Pinpoint the cell where the given text exists, returning its (X, Y) midpoint coordinate. 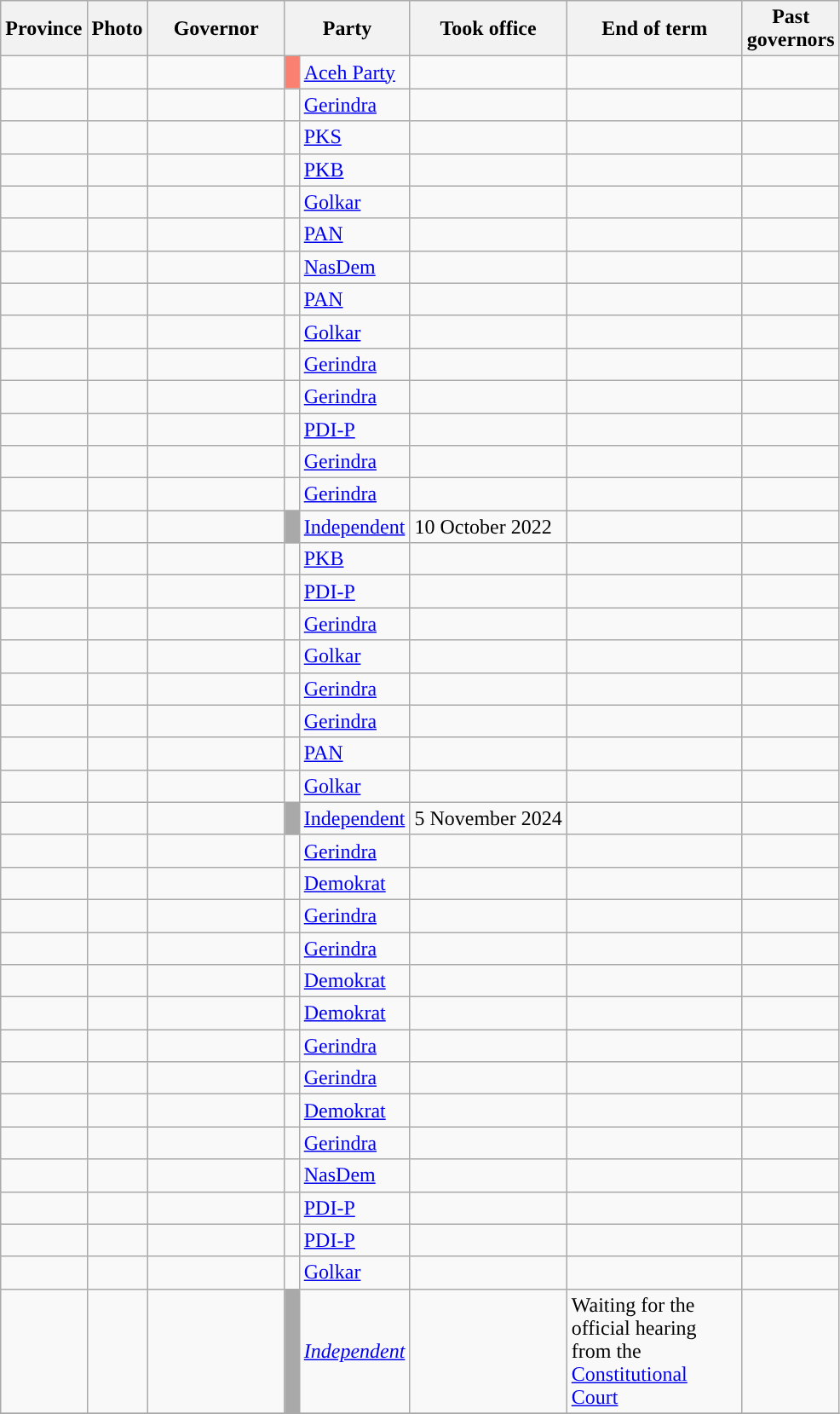
Took office (488, 29)
Party (348, 29)
10 October 2022 (488, 527)
Aceh Party (354, 72)
Pastgovernors (791, 29)
PKS (354, 137)
5 November 2024 (488, 818)
Governor (216, 29)
End of term (654, 29)
Waiting for the official hearing from the Constitutional Court (654, 1351)
Province (44, 29)
Photo (118, 29)
